Extract the (x, y) coordinate from the center of the cell holding the provided text.  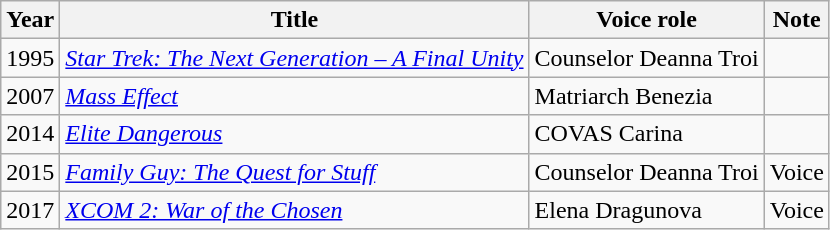
Family Guy: The Quest for Stuff (294, 172)
2014 (30, 134)
Matriarch Benezia (646, 96)
XCOM 2: War of the Chosen (294, 210)
Voice role (646, 20)
2015 (30, 172)
Note (796, 20)
COVAS Carina (646, 134)
Title (294, 20)
1995 (30, 58)
2017 (30, 210)
2007 (30, 96)
Elite Dangerous (294, 134)
Star Trek: The Next Generation – A Final Unity (294, 58)
Mass Effect (294, 96)
Elena Dragunova (646, 210)
Year (30, 20)
